Extract the [x, y] coordinate from the center of the cell holding the provided text.  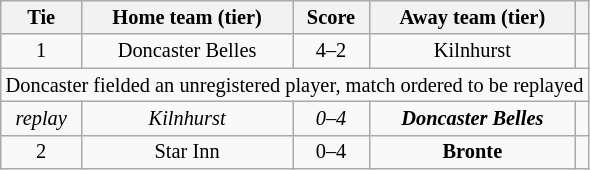
Tie [42, 17]
2 [42, 152]
Home team (tier) [188, 17]
replay [42, 118]
1 [42, 51]
Score [332, 17]
Doncaster fielded an unregistered player, match ordered to be replayed [294, 85]
Bronte [472, 152]
4–2 [332, 51]
Away team (tier) [472, 17]
Star Inn [188, 152]
